Pinpoint the cell where the given text exists, returning its (x, y) midpoint coordinate. 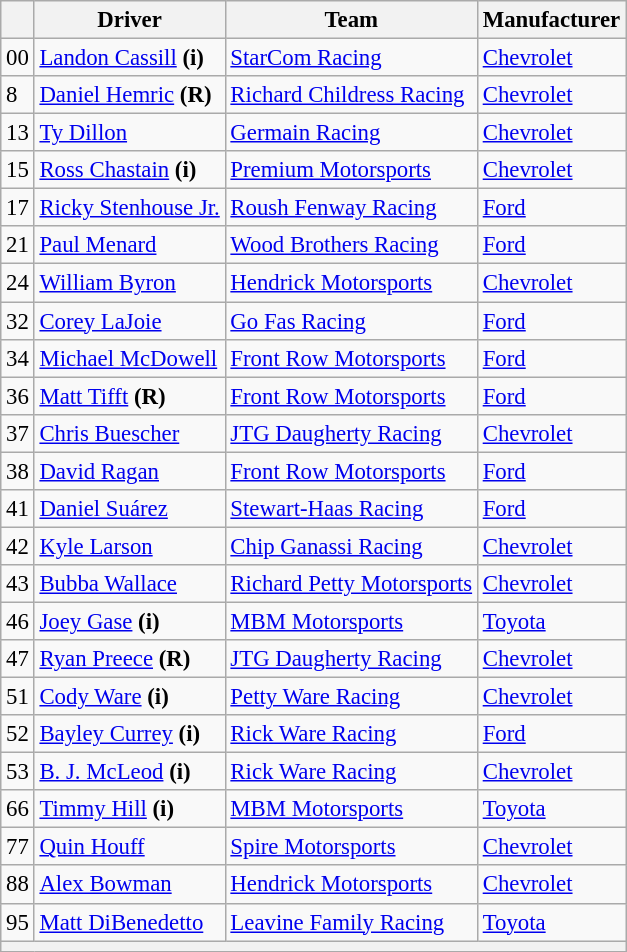
Michael McDowell (130, 358)
47 (18, 659)
Ricky Stenhouse Jr. (130, 208)
Leavine Family Racing (351, 922)
51 (18, 697)
Petty Ware Racing (351, 697)
8 (18, 95)
Corey LaJoie (130, 321)
Timmy Hill (i) (130, 809)
Alex Bowman (130, 885)
Go Fas Racing (351, 321)
Manufacturer (551, 20)
Chip Ganassi Racing (351, 546)
Daniel Hemric (R) (130, 95)
Spire Motorsports (351, 847)
Joey Gase (i) (130, 621)
Team (351, 20)
95 (18, 922)
Germain Racing (351, 133)
Wood Brothers Racing (351, 245)
David Ragan (130, 471)
Bayley Currey (i) (130, 734)
32 (18, 321)
William Byron (130, 283)
88 (18, 885)
Chris Buescher (130, 433)
13 (18, 133)
Driver (130, 20)
77 (18, 847)
Landon Cassill (i) (130, 58)
21 (18, 245)
34 (18, 358)
53 (18, 772)
42 (18, 546)
66 (18, 809)
52 (18, 734)
Daniel Suárez (130, 509)
Ty Dillon (130, 133)
Premium Motorsports (351, 170)
15 (18, 170)
Matt DiBenedetto (130, 922)
Kyle Larson (130, 546)
38 (18, 471)
36 (18, 396)
Bubba Wallace (130, 584)
Cody Ware (i) (130, 697)
Ryan Preece (R) (130, 659)
Roush Fenway Racing (351, 208)
17 (18, 208)
00 (18, 58)
46 (18, 621)
B. J. McLeod (i) (130, 772)
43 (18, 584)
Richard Childress Racing (351, 95)
24 (18, 283)
Paul Menard (130, 245)
Ross Chastain (i) (130, 170)
Stewart-Haas Racing (351, 509)
Quin Houff (130, 847)
41 (18, 509)
Richard Petty Motorsports (351, 584)
StarCom Racing (351, 58)
37 (18, 433)
Matt Tifft (R) (130, 396)
